Output the (x, y) coordinate of the center of the cell containing the given text.  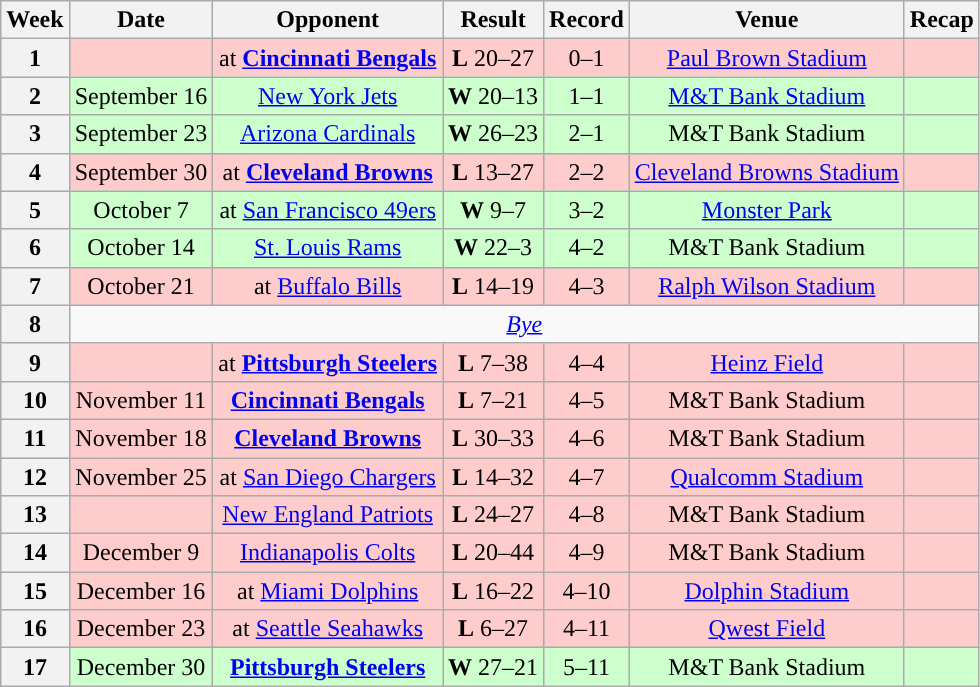
4–11 (587, 629)
November 18 (141, 438)
October 7 (141, 210)
W 27–21 (494, 667)
Monster Park (766, 210)
4–2 (587, 248)
L 16–22 (494, 591)
4–6 (587, 438)
4–10 (587, 591)
November 11 (141, 400)
at Buffalo Bills (328, 286)
W 20–13 (494, 96)
Result (494, 20)
L 6–27 (494, 629)
St. Louis Rams (328, 248)
8 (35, 324)
December 16 (141, 591)
New England Patriots (328, 515)
0–1 (587, 58)
4–4 (587, 362)
4–5 (587, 400)
Paul Brown Stadium (766, 58)
16 (35, 629)
Cleveland Browns Stadium (766, 172)
2–1 (587, 134)
W 26–23 (494, 134)
L 24–27 (494, 515)
2–2 (587, 172)
4–8 (587, 515)
5 (35, 210)
Recap (942, 20)
at San Diego Chargers (328, 477)
14 (35, 553)
L 30–33 (494, 438)
5–11 (587, 667)
Record (587, 20)
December 9 (141, 553)
September 16 (141, 96)
1–1 (587, 96)
1 (35, 58)
4–3 (587, 286)
13 (35, 515)
September 23 (141, 134)
4–7 (587, 477)
Dolphin Stadium (766, 591)
17 (35, 667)
9 (35, 362)
L 7–38 (494, 362)
October 21 (141, 286)
L 20–44 (494, 553)
Date (141, 20)
L 14–32 (494, 477)
Qualcomm Stadium (766, 477)
at Seattle Seahawks (328, 629)
4–9 (587, 553)
6 (35, 248)
Arizona Cardinals (328, 134)
Cincinnati Bengals (328, 400)
New York Jets (328, 96)
November 25 (141, 477)
L 20–27 (494, 58)
Pittsburgh Steelers (328, 667)
W 22–3 (494, 248)
Bye (524, 324)
3–2 (587, 210)
Venue (766, 20)
12 (35, 477)
2 (35, 96)
at San Francisco 49ers (328, 210)
at Pittsburgh Steelers (328, 362)
December 23 (141, 629)
3 (35, 134)
11 (35, 438)
Week (35, 20)
Qwest Field (766, 629)
4 (35, 172)
L 14–19 (494, 286)
Ralph Wilson Stadium (766, 286)
Opponent (328, 20)
October 14 (141, 248)
7 (35, 286)
L 7–21 (494, 400)
15 (35, 591)
at Cleveland Browns (328, 172)
December 30 (141, 667)
L 13–27 (494, 172)
Heinz Field (766, 362)
10 (35, 400)
Indianapolis Colts (328, 553)
at Cincinnati Bengals (328, 58)
September 30 (141, 172)
at Miami Dolphins (328, 591)
W 9–7 (494, 210)
Cleveland Browns (328, 438)
